Identify which cell holds the provided text, then report its [x, y] central coordinate. 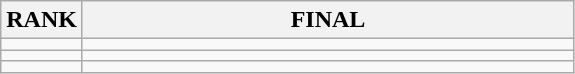
FINAL [328, 20]
RANK [42, 20]
